For the text-containing cell, return its midpoint in (X, Y) coordinate format. 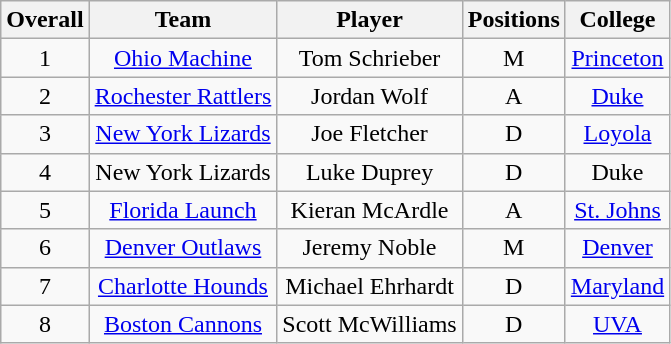
Player (370, 20)
Ohio Machine (183, 58)
6 (45, 248)
Boston Cannons (183, 324)
3 (45, 134)
Rochester Rattlers (183, 96)
Michael Ehrhardt (370, 286)
Tom Schrieber (370, 58)
Scott McWilliams (370, 324)
Positions (514, 20)
4 (45, 172)
8 (45, 324)
UVA (617, 324)
Jordan Wolf (370, 96)
Denver Outlaws (183, 248)
1 (45, 58)
7 (45, 286)
Loyola (617, 134)
5 (45, 210)
Kieran McArdle (370, 210)
Luke Duprey (370, 172)
St. Johns (617, 210)
Princeton (617, 58)
Joe Fletcher (370, 134)
2 (45, 96)
Charlotte Hounds (183, 286)
Maryland (617, 286)
Florida Launch (183, 210)
Jeremy Noble (370, 248)
College (617, 20)
Team (183, 20)
Overall (45, 20)
Denver (617, 248)
